Identify which cell holds the provided text, then report its [X, Y] central coordinate. 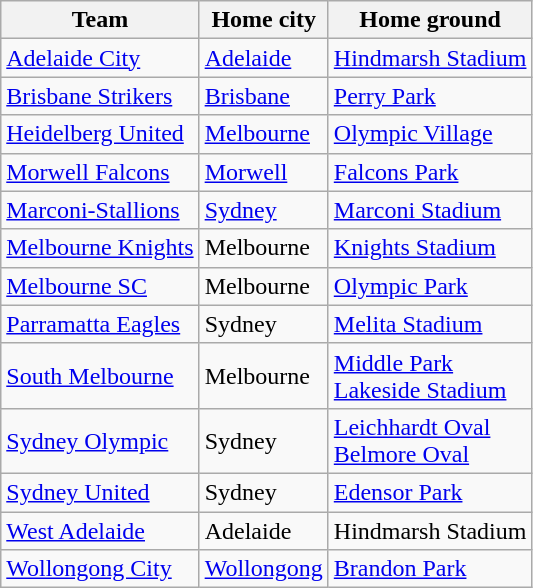
Home ground [430, 20]
Melbourne SC [100, 286]
Olympic Village [430, 134]
Marconi Stadium [430, 210]
Marconi-Stallions [100, 210]
Adelaide City [100, 58]
Team [100, 20]
Sydney Olympic [100, 440]
West Adelaide [100, 531]
Wollongong City [100, 569]
Morwell [264, 172]
Sydney United [100, 492]
Morwell Falcons [100, 172]
Perry Park [430, 96]
Falcons Park [430, 172]
Home city [264, 20]
Edensor Park [430, 492]
Brisbane Strikers [100, 96]
Olympic Park [430, 286]
Melbourne Knights [100, 248]
Brisbane [264, 96]
Melita Stadium [430, 324]
Knights Stadium [430, 248]
South Melbourne [100, 376]
Leichhardt OvalBelmore Oval [430, 440]
Brandon Park [430, 569]
Wollongong [264, 569]
Parramatta Eagles [100, 324]
Heidelberg United [100, 134]
Middle ParkLakeside Stadium [430, 376]
